Determine the [x, y] coordinate at the center of the cell enclosing the given text.  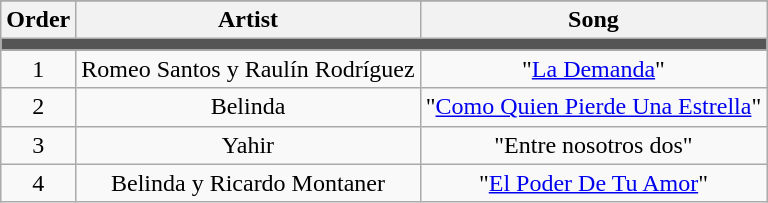
1 [38, 69]
"Entre nosotros dos" [594, 145]
4 [38, 183]
"Como Quien Pierde Una Estrella" [594, 107]
"El Poder De Tu Amor" [594, 183]
Artist [248, 20]
2 [38, 107]
"La Demanda" [594, 69]
Yahir [248, 145]
Belinda y Ricardo Montaner [248, 183]
Belinda [248, 107]
Song [594, 20]
Order [38, 20]
Romeo Santos y Raulín Rodríguez [248, 69]
3 [38, 145]
